Detect which cell encompasses the target text, then output its (x, y) center coordinate. 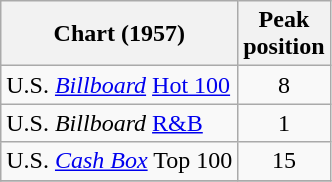
Chart (1957) (120, 34)
8 (284, 85)
Peakposition (284, 34)
15 (284, 161)
1 (284, 123)
U.S. Cash Box Top 100 (120, 161)
U.S. Billboard R&B (120, 123)
U.S. Billboard Hot 100 (120, 85)
